Capture the cell that displays the provided text and extract its [X, Y] central coordinate. 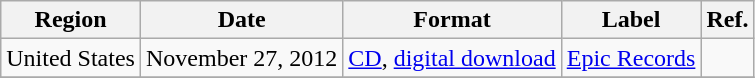
Label [631, 20]
Format [452, 20]
CD, digital download [452, 58]
Region [71, 20]
United States [71, 58]
Epic Records [631, 58]
Date [241, 20]
November 27, 2012 [241, 58]
Ref. [728, 20]
